Identify which cell holds the provided text, then report its [x, y] central coordinate. 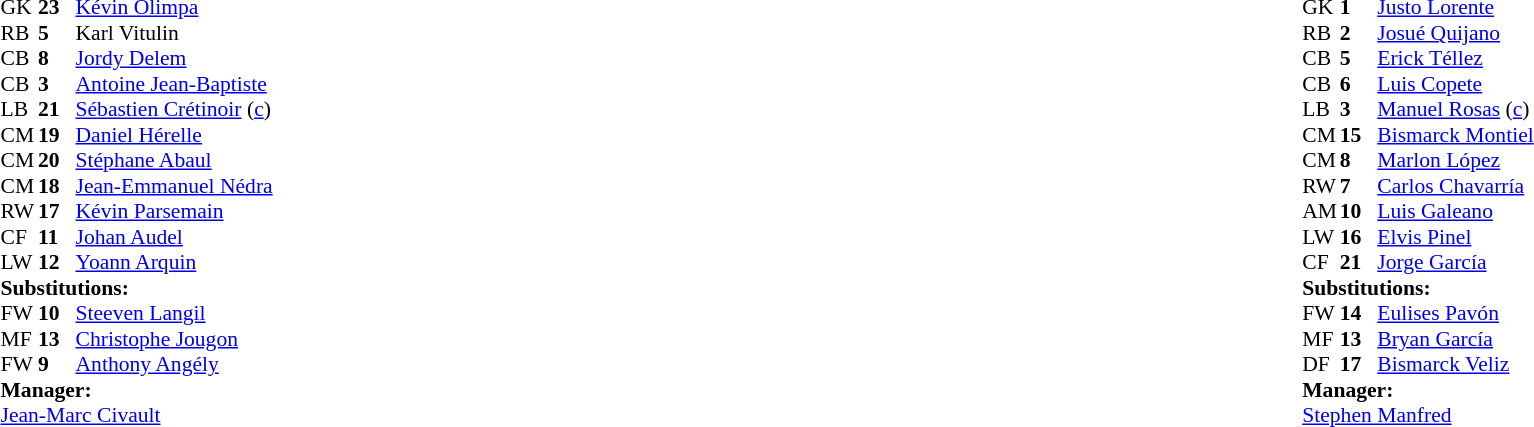
Stéphane Abaul [174, 161]
2 [1359, 33]
Jordy Delem [174, 59]
Eulises Pavón [1455, 313]
7 [1359, 186]
Yoann Arquin [174, 263]
Bryan García [1455, 339]
6 [1359, 84]
Jean-Emmanuel Nédra [174, 186]
AM [1321, 211]
15 [1359, 135]
11 [57, 237]
Sébastien Crétinoir (c) [174, 109]
DF [1321, 365]
Antoine Jean-Baptiste [174, 84]
Erick Téllez [1455, 59]
Marlon López [1455, 161]
Karl Vitulin [174, 33]
19 [57, 135]
Luis Galeano [1455, 211]
Carlos Chavarría [1455, 186]
Daniel Hérelle [174, 135]
Christophe Jougon [174, 339]
Luis Copete [1455, 84]
12 [57, 263]
Steeven Langil [174, 313]
Anthony Angély [174, 365]
20 [57, 161]
Manuel Rosas (c) [1455, 109]
Jorge García [1455, 263]
Bismarck Veliz [1455, 365]
18 [57, 186]
14 [1359, 313]
9 [57, 365]
16 [1359, 237]
Kévin Parsemain [174, 211]
Josué Quijano [1455, 33]
Bismarck Montiel [1455, 135]
Johan Audel [174, 237]
Elvis Pinel [1455, 237]
